Find where the given text appears and provide that cell's center as [X, Y] coordinate. 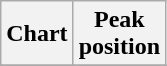
Chart [37, 34]
Peakposition [119, 34]
